Output the (x, y) coordinate of the center of the cell containing the given text.  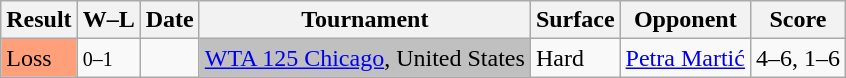
Hard (575, 58)
Surface (575, 20)
Date (170, 20)
WTA 125 Chicago, United States (364, 58)
0–1 (108, 58)
Loss (39, 58)
Petra Martić (685, 58)
Score (798, 20)
4–6, 1–6 (798, 58)
Result (39, 20)
Opponent (685, 20)
W–L (108, 20)
Tournament (364, 20)
